Return the [X, Y] coordinate for the center point of the cell that contains the specified text.  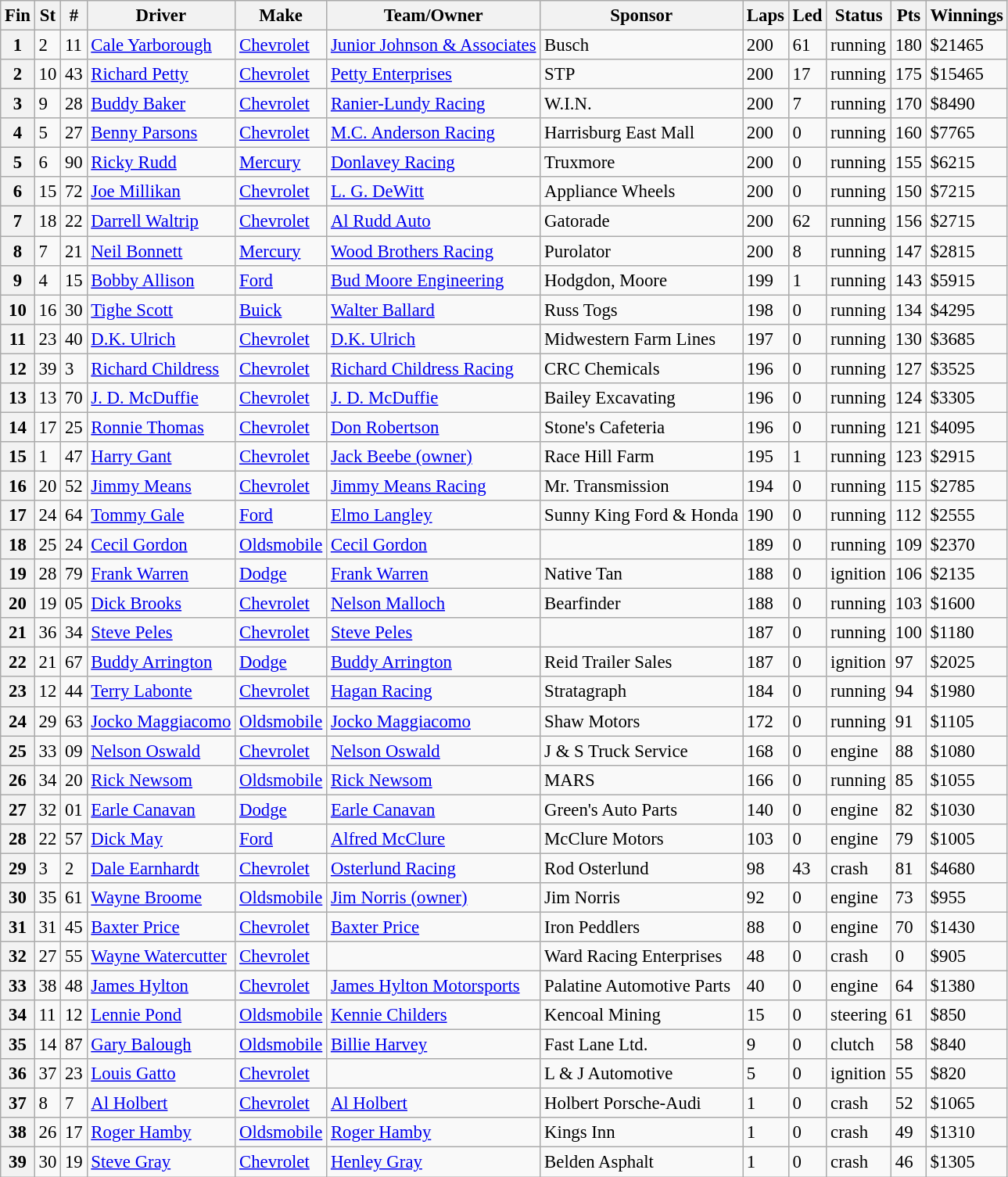
$3685 [967, 339]
Sponsor [641, 16]
Belden Asphalt [641, 1162]
124 [909, 398]
94 [909, 692]
143 [909, 280]
$1105 [967, 721]
46 [909, 1162]
Busch [641, 45]
Jimmy Means [161, 486]
172 [766, 721]
$1600 [967, 604]
$4295 [967, 310]
$21465 [967, 45]
St [47, 16]
156 [909, 221]
58 [909, 1045]
Henley Gray [433, 1162]
Jim Norris (owner) [433, 898]
M.C. Anderson Racing [433, 133]
62 [807, 221]
$1005 [967, 839]
170 [909, 104]
44 [74, 692]
Fin [18, 16]
98 [766, 868]
Steve Gray [161, 1162]
Mr. Transmission [641, 486]
Bud Moore Engineering [433, 280]
Dale Earnhardt [161, 868]
Stratagraph [641, 692]
Ranier-Lundy Racing [433, 104]
87 [74, 1045]
63 [74, 721]
Hodgdon, Moore [641, 280]
$2715 [967, 221]
85 [909, 780]
Hagan Racing [433, 692]
$2370 [967, 545]
$5915 [967, 280]
Palatine Automotive Parts [641, 986]
Dick Brooks [161, 604]
106 [909, 574]
J & S Truck Service [641, 751]
$1380 [967, 986]
$1980 [967, 692]
189 [766, 545]
Richard Childress [161, 368]
Bearfinder [641, 604]
197 [766, 339]
Benny Parsons [161, 133]
clutch [859, 1045]
166 [766, 780]
Fast Lane Ltd. [641, 1045]
Joe Millikan [161, 192]
Kennie Childers [433, 1015]
$1080 [967, 751]
$7765 [967, 133]
Billie Harvey [433, 1045]
Dick May [161, 839]
Race Hill Farm [641, 457]
Ricky Rudd [161, 163]
Holbert Porsche-Audi [641, 1103]
steering [859, 1015]
Neil Bonnett [161, 251]
Pts [909, 16]
$2785 [967, 486]
$7215 [967, 192]
Richard Petty [161, 74]
Tighe Scott [161, 310]
W.I.N. [641, 104]
Harry Gant [161, 457]
190 [766, 515]
Richard Childress Racing [433, 368]
$1305 [967, 1162]
$905 [967, 956]
198 [766, 310]
57 [74, 839]
$820 [967, 1074]
STP [641, 74]
Status [859, 16]
168 [766, 751]
Ronnie Thomas [161, 427]
Wayne Watercutter [161, 956]
$2815 [967, 251]
82 [909, 809]
Cale Yarborough [161, 45]
97 [909, 662]
100 [909, 633]
$4680 [967, 868]
Elmo Langley [433, 515]
Winnings [967, 16]
$2555 [967, 515]
Kencoal Mining [641, 1015]
Rod Osterlund [641, 868]
$1310 [967, 1133]
Reid Trailer Sales [641, 662]
Gatorade [641, 221]
Laps [766, 16]
$2025 [967, 662]
$1430 [967, 927]
Midwestern Farm Lines [641, 339]
Junior Johnson & Associates [433, 45]
Walter Ballard [433, 310]
Bobby Allison [161, 280]
199 [766, 280]
127 [909, 368]
91 [909, 721]
Green's Auto Parts [641, 809]
180 [909, 45]
195 [766, 457]
$955 [967, 898]
Al Rudd Auto [433, 221]
$3525 [967, 368]
Gary Balough [161, 1045]
Alfred McClure [433, 839]
$6215 [967, 163]
01 [74, 809]
49 [909, 1133]
Louis Gatto [161, 1074]
Wood Brothers Racing [433, 251]
Iron Peddlers [641, 927]
$2135 [967, 574]
$1065 [967, 1103]
Ward Racing Enterprises [641, 956]
Appliance Wheels [641, 192]
140 [766, 809]
Team/Owner [433, 16]
Truxmore [641, 163]
James Hylton Motorsports [433, 986]
$850 [967, 1015]
194 [766, 486]
McClure Motors [641, 839]
81 [909, 868]
Driver [161, 16]
$8490 [967, 104]
$1180 [967, 633]
$1030 [967, 809]
$840 [967, 1045]
Jim Norris [641, 898]
160 [909, 133]
# [74, 16]
Osterlund Racing [433, 868]
90 [74, 163]
115 [909, 486]
67 [74, 662]
L & J Automotive [641, 1074]
Terry Labonte [161, 692]
CRC Chemicals [641, 368]
$4095 [967, 427]
Jack Beebe (owner) [433, 457]
112 [909, 515]
Harrisburg East Mall [641, 133]
Buick [282, 310]
Sunny King Ford & Honda [641, 515]
47 [74, 457]
Stone's Cafeteria [641, 427]
Donlavey Racing [433, 163]
Native Tan [641, 574]
184 [766, 692]
Petty Enterprises [433, 74]
Don Robertson [433, 427]
Led [807, 16]
73 [909, 898]
123 [909, 457]
Purolator [641, 251]
Tommy Gale [161, 515]
$1055 [967, 780]
09 [74, 751]
92 [766, 898]
Jimmy Means Racing [433, 486]
Buddy Baker [161, 104]
MARS [641, 780]
L. G. DeWitt [433, 192]
Make [282, 16]
109 [909, 545]
James Hylton [161, 986]
121 [909, 427]
134 [909, 310]
Wayne Broome [161, 898]
45 [74, 927]
Darrell Waltrip [161, 221]
$3305 [967, 398]
$15465 [967, 74]
$2915 [967, 457]
Bailey Excavating [641, 398]
175 [909, 74]
Russ Togs [641, 310]
Lennie Pond [161, 1015]
Nelson Malloch [433, 604]
72 [74, 192]
150 [909, 192]
130 [909, 339]
05 [74, 604]
Kings Inn [641, 1133]
155 [909, 163]
Shaw Motors [641, 721]
147 [909, 251]
